Identify which cell holds the provided text, then report its [X, Y] central coordinate. 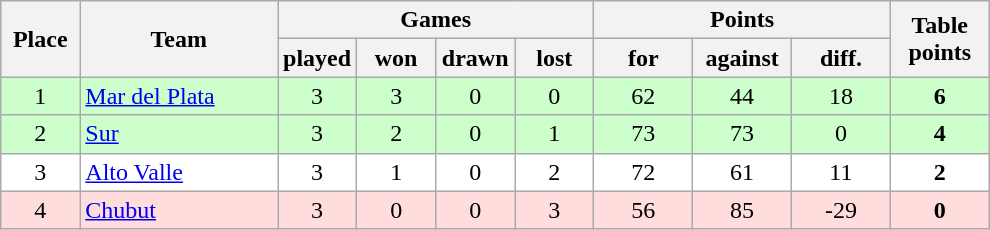
Sur [179, 134]
for [644, 58]
played [318, 58]
Alto Valle [179, 172]
61 [742, 172]
drawn [476, 58]
6 [940, 96]
lost [554, 58]
11 [842, 172]
62 [644, 96]
Place [40, 39]
Games [436, 20]
18 [842, 96]
85 [742, 210]
56 [644, 210]
Chubut [179, 210]
Points [742, 20]
72 [644, 172]
won [396, 58]
against [742, 58]
Tablepoints [940, 39]
Team [179, 39]
44 [742, 96]
diff. [842, 58]
Mar del Plata [179, 96]
-29 [842, 210]
